Provide the (X, Y) coordinate of the cell's center where the given text is located.  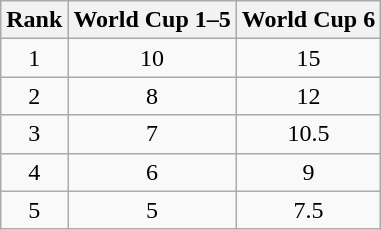
3 (34, 134)
World Cup 6 (308, 20)
2 (34, 96)
10 (152, 58)
12 (308, 96)
World Cup 1–5 (152, 20)
Rank (34, 20)
7 (152, 134)
9 (308, 172)
10.5 (308, 134)
1 (34, 58)
6 (152, 172)
4 (34, 172)
7.5 (308, 210)
15 (308, 58)
8 (152, 96)
